Locate the cell with the specified text and output its [x, y] center coordinate. 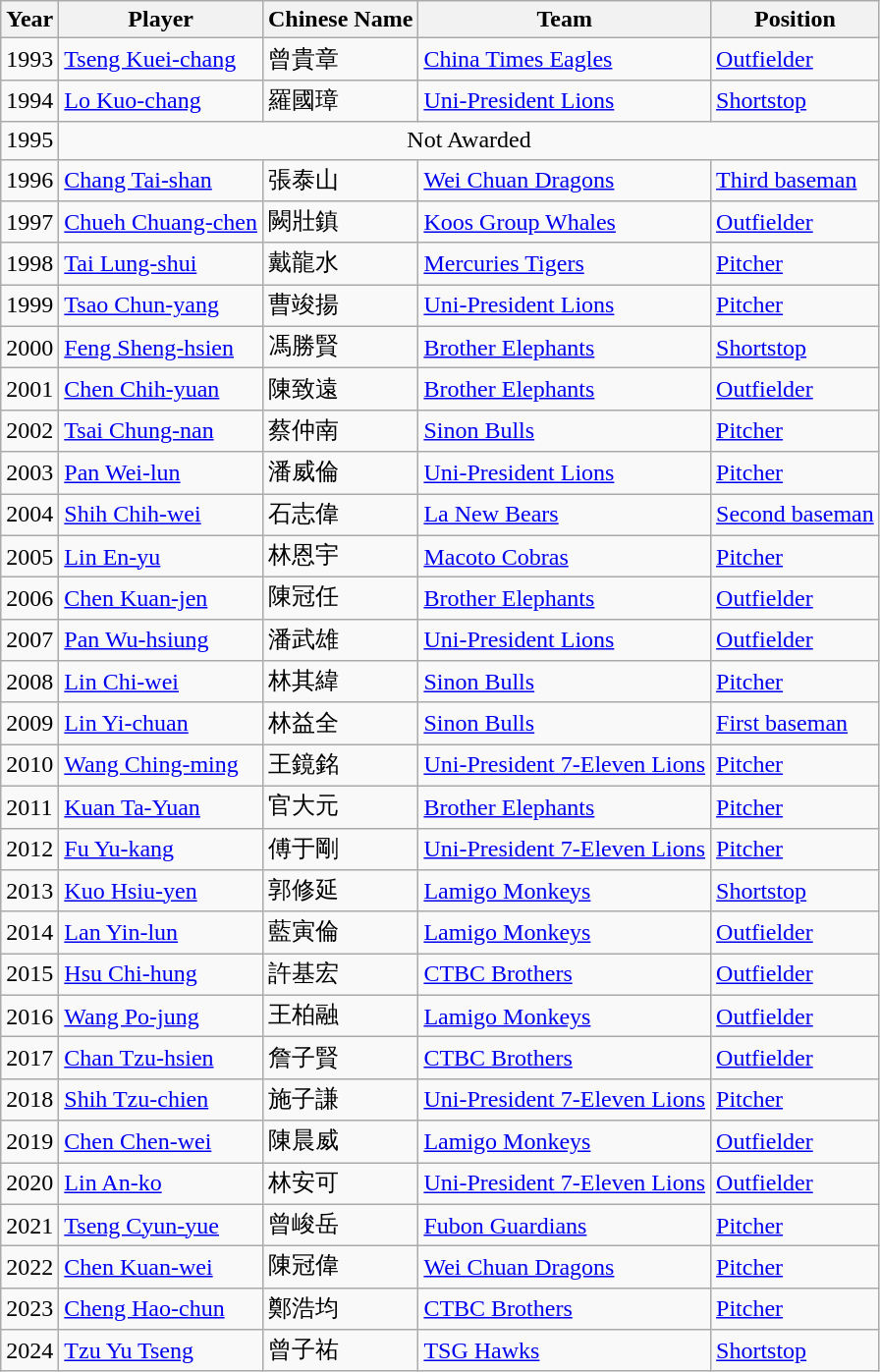
王鏡銘 [340, 766]
Tai Lung-shui [161, 263]
蔡仲南 [340, 430]
Second baseman [796, 515]
Tseng Kuei-chang [161, 59]
Shih Tzu-chien [161, 1100]
陳冠任 [340, 599]
林安可 [340, 1184]
2003 [29, 473]
曹竣揚 [340, 306]
Chen Kuan-jen [161, 599]
Chen Chen-wei [161, 1141]
La New Bears [565, 515]
2001 [29, 389]
曾貴章 [340, 59]
羅國璋 [340, 100]
First baseman [796, 723]
藍寅倫 [340, 933]
1995 [29, 140]
Lin Yi-chuan [161, 723]
Tzu Yu Tseng [161, 1351]
Tsao Chun-yang [161, 306]
2019 [29, 1141]
China Times Eagles [565, 59]
2000 [29, 348]
2011 [29, 807]
Cheng Hao-chun [161, 1308]
2007 [29, 640]
Third baseman [796, 181]
1993 [29, 59]
2014 [29, 933]
陳致遠 [340, 389]
Year [29, 20]
2013 [29, 892]
Chang Tai-shan [161, 181]
1994 [29, 100]
Tsai Chung-nan [161, 430]
2023 [29, 1308]
2006 [29, 599]
Tseng Cyun-yue [161, 1226]
Wang Ching-ming [161, 766]
陳冠偉 [340, 1267]
Feng Sheng-hsien [161, 348]
2024 [29, 1351]
馮勝賢 [340, 348]
Team [565, 20]
林恩宇 [340, 556]
張泰山 [340, 181]
Koos Group Whales [565, 222]
Lin Chi-wei [161, 682]
石志偉 [340, 515]
許基宏 [340, 974]
2002 [29, 430]
郭修延 [340, 892]
Kuo Hsiu-yen [161, 892]
Not Awarded [469, 140]
2022 [29, 1267]
Pan Wei-lun [161, 473]
Hsu Chi-hung [161, 974]
林其緯 [340, 682]
闕壯鎮 [340, 222]
陳晨威 [340, 1141]
Lin En-yu [161, 556]
潘威倫 [340, 473]
Lo Kuo-chang [161, 100]
Fubon Guardians [565, 1226]
傅于剛 [340, 849]
官大元 [340, 807]
Lin An-ko [161, 1184]
1997 [29, 222]
Chen Kuan-wei [161, 1267]
TSG Hawks [565, 1351]
鄭浩均 [340, 1308]
Pan Wu-hsiung [161, 640]
潘武雄 [340, 640]
2012 [29, 849]
Chen Chih-yuan [161, 389]
Player [161, 20]
曾子祐 [340, 1351]
2009 [29, 723]
王柏融 [340, 1015]
林益全 [340, 723]
Macoto Cobras [565, 556]
2008 [29, 682]
Shih Chih-wei [161, 515]
2016 [29, 1015]
2021 [29, 1226]
Position [796, 20]
2010 [29, 766]
Chinese Name [340, 20]
2015 [29, 974]
1998 [29, 263]
Mercuries Tigers [565, 263]
2017 [29, 1059]
Chan Tzu-hsien [161, 1059]
2004 [29, 515]
Kuan Ta-Yuan [161, 807]
2020 [29, 1184]
1999 [29, 306]
Lan Yin-lun [161, 933]
詹子賢 [340, 1059]
戴龍水 [340, 263]
施子謙 [340, 1100]
1996 [29, 181]
Fu Yu-kang [161, 849]
Chueh Chuang-chen [161, 222]
2005 [29, 556]
Wang Po-jung [161, 1015]
曾峻岳 [340, 1226]
2018 [29, 1100]
